For the text-containing cell, return its midpoint in (x, y) coordinate format. 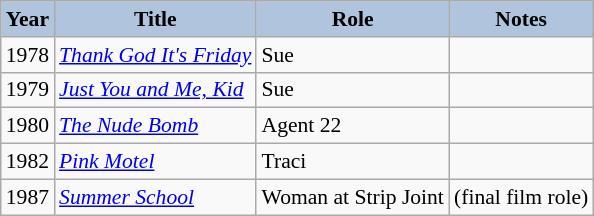
The Nude Bomb (155, 126)
1982 (28, 162)
Title (155, 19)
Summer School (155, 197)
Traci (352, 162)
Woman at Strip Joint (352, 197)
Notes (521, 19)
Year (28, 19)
Just You and Me, Kid (155, 90)
1978 (28, 55)
1979 (28, 90)
1980 (28, 126)
Thank God It's Friday (155, 55)
(final film role) (521, 197)
1987 (28, 197)
Pink Motel (155, 162)
Agent 22 (352, 126)
Role (352, 19)
